Return the (x, y) coordinate for the center point of the cell that contains the specified text.  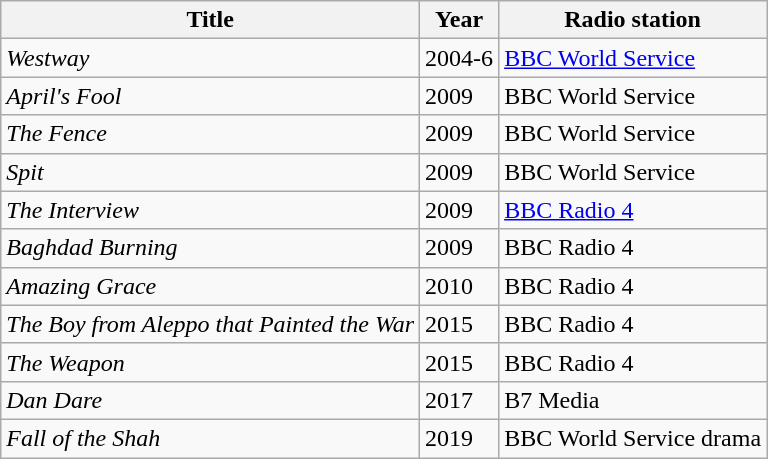
The Interview (210, 210)
Title (210, 20)
The Boy from Aleppo that Painted the War (210, 324)
Baghdad Burning (210, 248)
Westway (210, 58)
Fall of the Shah (210, 438)
2017 (460, 400)
Year (460, 20)
2004-6 (460, 58)
2010 (460, 286)
The Weapon (210, 362)
B7 Media (633, 400)
BBC World Service drama (633, 438)
The Fence (210, 134)
Radio station (633, 20)
April's Fool (210, 96)
Dan Dare (210, 400)
Amazing Grace (210, 286)
2019 (460, 438)
Spit (210, 172)
